Capture the cell that displays the provided text and extract its [x, y] central coordinate. 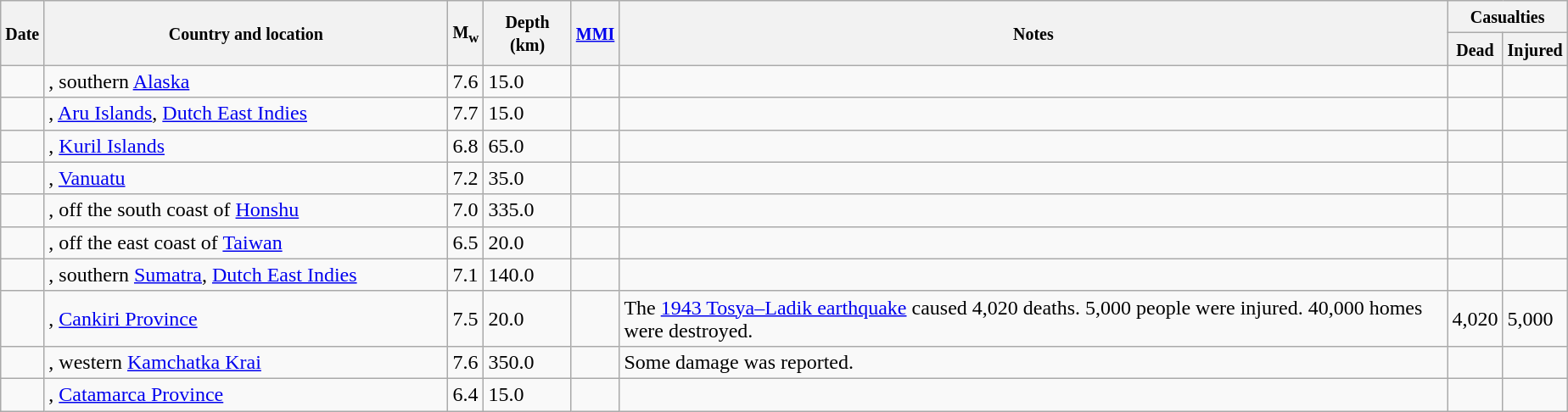
6.4 [466, 394]
Mw [466, 33]
335.0 [528, 210]
Depth (km) [528, 33]
4,020 [1475, 319]
, off the south coast of Honshu [246, 210]
Country and location [246, 33]
Injured [1535, 49]
65.0 [528, 146]
, southern Alaska [246, 81]
Dead [1475, 49]
MMI [596, 33]
350.0 [528, 362]
6.5 [466, 242]
, Aru Islands, Dutch East Indies [246, 114]
35.0 [528, 178]
The 1943 Tosya–Ladik earthquake caused 4,020 deaths. 5,000 people were injured. 40,000 homes were destroyed. [1033, 319]
, western Kamchatka Krai [246, 362]
140.0 [528, 275]
7.1 [466, 275]
, southern Sumatra, Dutch East Indies [246, 275]
, Vanuatu [246, 178]
6.8 [466, 146]
7.0 [466, 210]
, Cankiri Province [246, 319]
5,000 [1535, 319]
7.7 [466, 114]
, off the east coast of Taiwan [246, 242]
, Kuril Islands [246, 146]
Notes [1033, 33]
, Catamarca Province [246, 394]
7.5 [466, 319]
7.2 [466, 178]
Some damage was reported. [1033, 362]
Casualties [1507, 17]
Date [22, 33]
